Extract the (x, y) coordinate from the center of the cell holding the provided text.  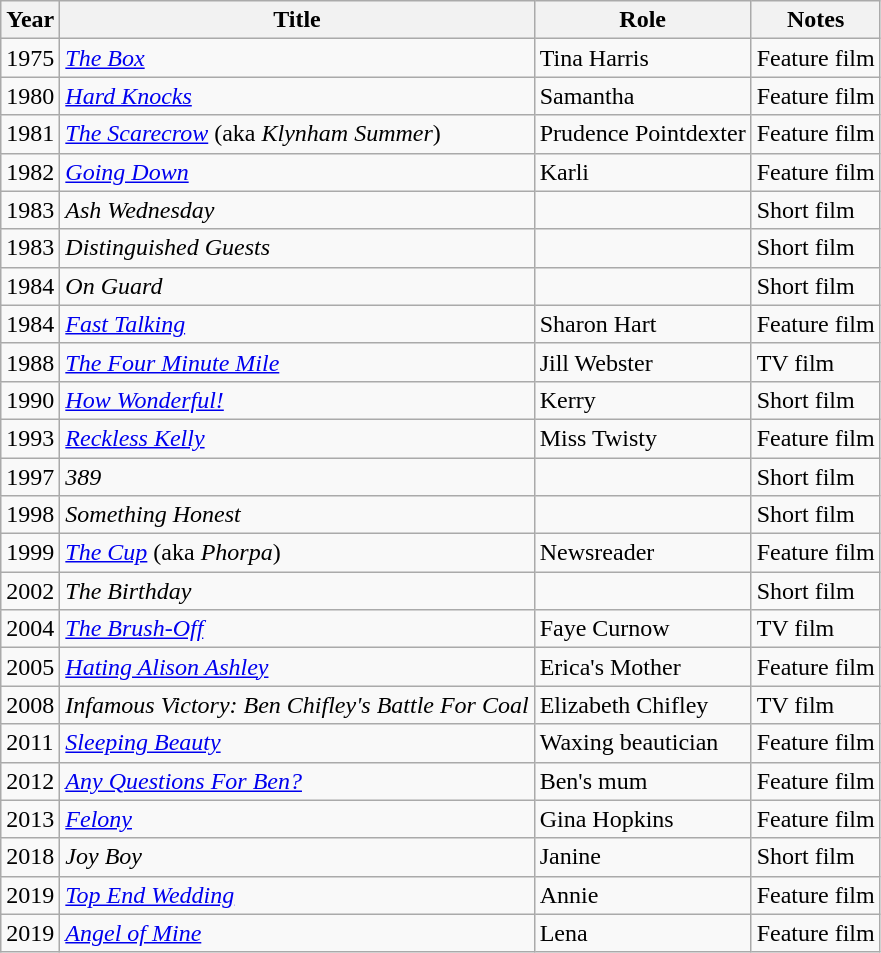
1999 (30, 553)
Prudence Pointdexter (642, 134)
Joy Boy (297, 857)
Top End Wedding (297, 895)
Karli (642, 172)
1980 (30, 96)
Sleeping Beauty (297, 743)
Lena (642, 933)
1998 (30, 515)
2005 (30, 667)
Something Honest (297, 515)
Annie (642, 895)
Miss Twisty (642, 438)
Janine (642, 857)
Year (30, 20)
2012 (30, 781)
Hard Knocks (297, 96)
2018 (30, 857)
Gina Hopkins (642, 819)
Role (642, 20)
Elizabeth Chifley (642, 705)
1975 (30, 58)
The Four Minute Mile (297, 362)
1988 (30, 362)
2013 (30, 819)
Faye Curnow (642, 629)
On Guard (297, 286)
Waxing beautician (642, 743)
1981 (30, 134)
Jill Webster (642, 362)
Angel of Mine (297, 933)
2008 (30, 705)
1993 (30, 438)
1997 (30, 477)
Sharon Hart (642, 324)
2004 (30, 629)
The Scarecrow (aka Klynham Summer) (297, 134)
2011 (30, 743)
The Cup (aka Phorpa) (297, 553)
Going Down (297, 172)
389 (297, 477)
1982 (30, 172)
Infamous Victory: Ben Chifley's Battle For Coal (297, 705)
Ben's mum (642, 781)
Felony (297, 819)
Distinguished Guests (297, 248)
How Wonderful! (297, 400)
1990 (30, 400)
Any Questions For Ben? (297, 781)
Notes (816, 20)
Kerry (642, 400)
Title (297, 20)
Samantha (642, 96)
The Box (297, 58)
Hating Alison Ashley (297, 667)
The Birthday (297, 591)
Ash Wednesday (297, 210)
Erica's Mother (642, 667)
Tina Harris (642, 58)
Newsreader (642, 553)
Fast Talking (297, 324)
2002 (30, 591)
Reckless Kelly (297, 438)
The Brush-Off (297, 629)
